Identify which cell holds the provided text, then report its (x, y) central coordinate. 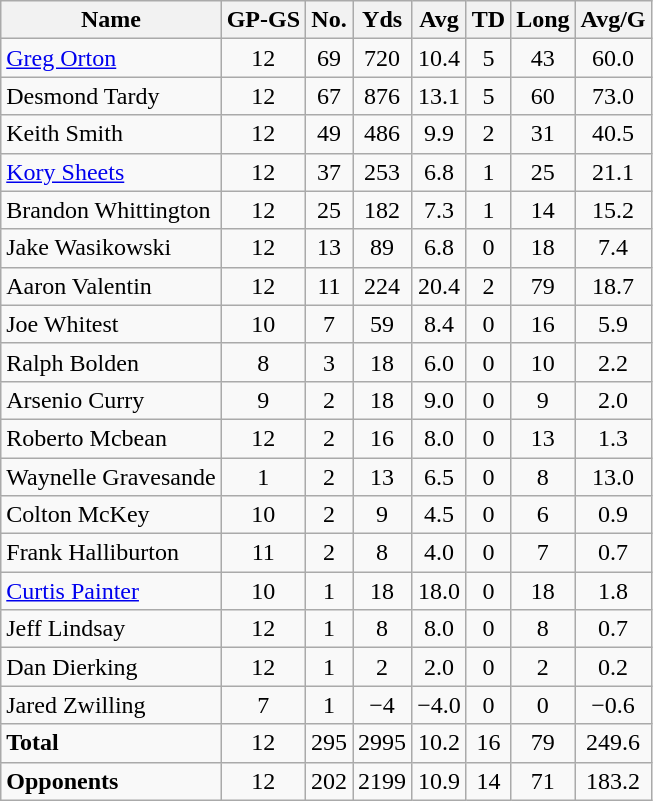
18.7 (613, 286)
21.1 (613, 172)
Long (543, 20)
Total (111, 743)
Arsenio Curry (111, 400)
9.0 (440, 400)
249.6 (613, 743)
Keith Smith (111, 134)
6.5 (440, 477)
Name (111, 20)
67 (330, 96)
−4.0 (440, 705)
4.5 (440, 515)
GP-GS (263, 20)
6.0 (440, 362)
Brandon Whittington (111, 210)
202 (330, 781)
2199 (382, 781)
Curtis Painter (111, 591)
720 (382, 58)
13.1 (440, 96)
10.4 (440, 58)
60.0 (613, 58)
40.5 (613, 134)
10.2 (440, 743)
15.2 (613, 210)
31 (543, 134)
Roberto Mcbean (111, 438)
Dan Dierking (111, 667)
Joe Whitest (111, 324)
4.0 (440, 553)
Greg Orton (111, 58)
73.0 (613, 96)
Kory Sheets (111, 172)
1.8 (613, 591)
TD (488, 20)
43 (543, 58)
Aaron Valentin (111, 286)
60 (543, 96)
59 (382, 324)
10.9 (440, 781)
Desmond Tardy (111, 96)
295 (330, 743)
224 (382, 286)
Ralph Bolden (111, 362)
Colton McKey (111, 515)
69 (330, 58)
0.2 (613, 667)
Jared Zwilling (111, 705)
−0.6 (613, 705)
8.4 (440, 324)
89 (382, 248)
2.2 (613, 362)
Jeff Lindsay (111, 629)
Jake Wasikowski (111, 248)
Waynelle Gravesande (111, 477)
−4 (382, 705)
182 (382, 210)
253 (382, 172)
18.0 (440, 591)
1.3 (613, 438)
876 (382, 96)
183.2 (613, 781)
20.4 (440, 286)
Opponents (111, 781)
13.0 (613, 477)
71 (543, 781)
3 (330, 362)
2995 (382, 743)
Avg/G (613, 20)
486 (382, 134)
Frank Halliburton (111, 553)
6 (543, 515)
7.4 (613, 248)
No. (330, 20)
7.3 (440, 210)
5.9 (613, 324)
Yds (382, 20)
9.9 (440, 134)
0.9 (613, 515)
49 (330, 134)
37 (330, 172)
Avg (440, 20)
